Output the (X, Y) coordinate of the center of the cell containing the given text.  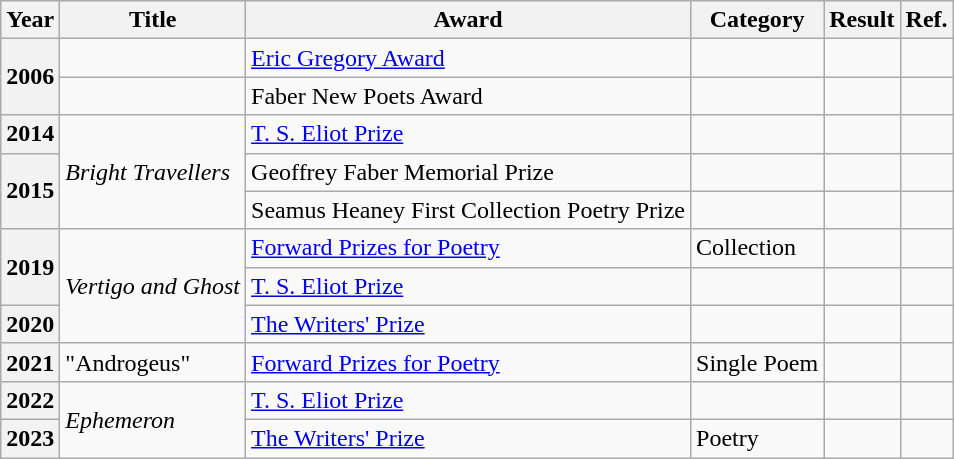
Seamus Heaney First Collection Poetry Prize (468, 210)
2020 (30, 324)
Bright Travellers (153, 172)
Category (758, 20)
Eric Gregory Award (468, 58)
2019 (30, 267)
Year (30, 20)
2015 (30, 191)
2006 (30, 77)
Result (862, 20)
2022 (30, 400)
Title (153, 20)
Single Poem (758, 362)
Geoffrey Faber Memorial Prize (468, 172)
Ephemeron (153, 419)
Award (468, 20)
2023 (30, 438)
"Androgeus" (153, 362)
2014 (30, 134)
Vertigo and Ghost (153, 286)
Collection (758, 248)
Ref. (926, 20)
Faber New Poets Award (468, 96)
Poetry (758, 438)
2021 (30, 362)
